Identify which cell holds the provided text, then report its [x, y] central coordinate. 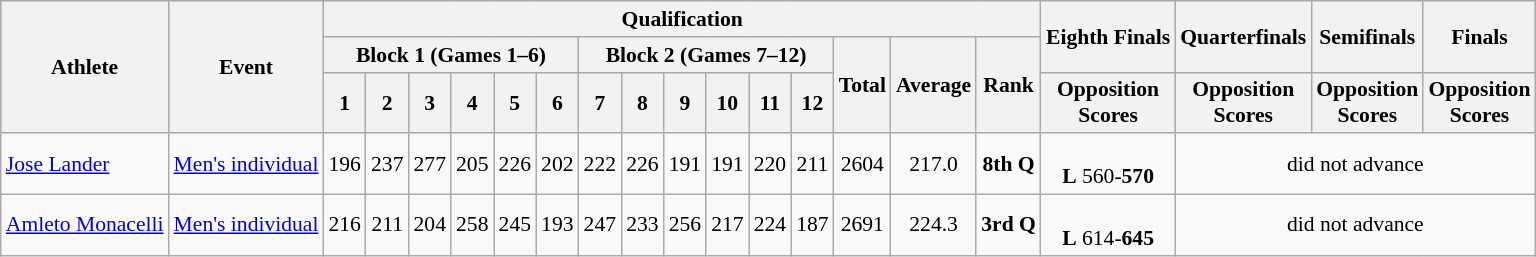
220 [770, 164]
L 560-570 [1108, 164]
Average [934, 86]
Finals [1479, 36]
204 [430, 226]
196 [344, 164]
Semifinals [1367, 36]
Amleto Monacelli [85, 226]
9 [686, 102]
8th Q [1008, 164]
245 [516, 226]
12 [812, 102]
Athlete [85, 67]
4 [472, 102]
193 [558, 226]
3rd Q [1008, 226]
187 [812, 226]
6 [558, 102]
Qualification [682, 19]
224 [770, 226]
11 [770, 102]
233 [642, 226]
202 [558, 164]
205 [472, 164]
217.0 [934, 164]
247 [600, 226]
2 [388, 102]
224.3 [934, 226]
5 [516, 102]
237 [388, 164]
217 [728, 226]
8 [642, 102]
Block 1 (Games 1–6) [450, 55]
Quarterfinals [1243, 36]
Total [862, 86]
L 614-645 [1108, 226]
2691 [862, 226]
Event [246, 67]
258 [472, 226]
Block 2 (Games 7–12) [706, 55]
216 [344, 226]
Rank [1008, 86]
1 [344, 102]
7 [600, 102]
3 [430, 102]
Eighth Finals [1108, 36]
277 [430, 164]
2604 [862, 164]
222 [600, 164]
10 [728, 102]
Jose Lander [85, 164]
256 [686, 226]
